Provide the (X, Y) coordinate of the cell's center where the given text is located.  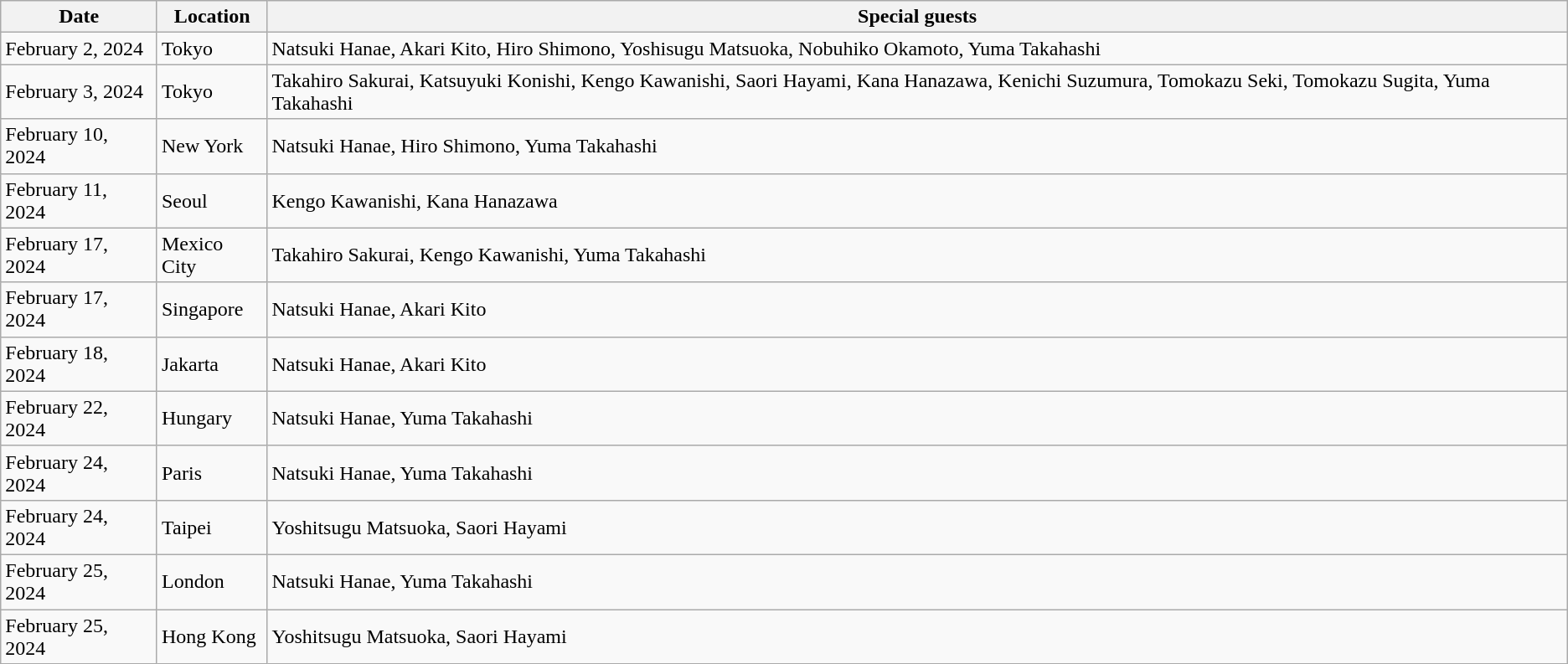
February 18, 2024 (79, 363)
February 11, 2024 (79, 201)
Special guests (917, 17)
Date (79, 17)
Seoul (211, 201)
Taipei (211, 528)
February 10, 2024 (79, 146)
February 2, 2024 (79, 49)
Hungary (211, 419)
London (211, 581)
Kengo Kawanishi, Kana Hanazawa (917, 201)
Natsuki Hanae, Hiro Shimono, Yuma Takahashi (917, 146)
New York (211, 146)
Takahiro Sakurai, Kengo Kawanishi, Yuma Takahashi (917, 255)
Singapore (211, 310)
Takahiro Sakurai, Katsuyuki Konishi, Kengo Kawanishi, Saori Hayami, Kana Hanazawa, Kenichi Suzumura, Tomokazu Seki, Tomokazu Sugita, Yuma Takahashi (917, 92)
Hong Kong (211, 636)
Location (211, 17)
February 3, 2024 (79, 92)
Natsuki Hanae, Akari Kito, Hiro Shimono, Yoshisugu Matsuoka, Nobuhiko Okamoto, Yuma Takahashi (917, 49)
February 22, 2024 (79, 419)
Mexico City (211, 255)
Paris (211, 472)
Jakarta (211, 363)
